Determine the [X, Y] coordinate at the center of the cell enclosing the given text.  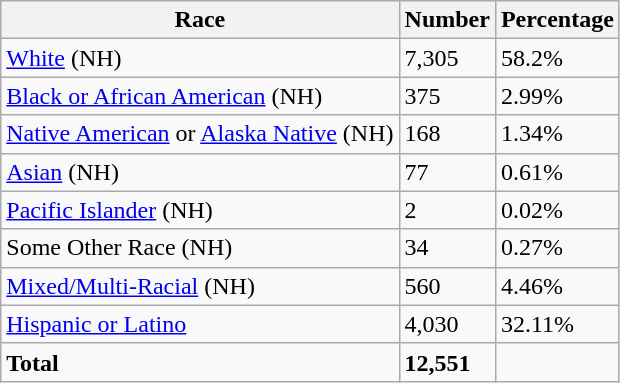
375 [447, 96]
32.11% [557, 324]
Percentage [557, 20]
Asian (NH) [200, 172]
1.34% [557, 134]
0.27% [557, 248]
58.2% [557, 58]
168 [447, 134]
0.61% [557, 172]
Number [447, 20]
77 [447, 172]
Pacific Islander (NH) [200, 210]
4,030 [447, 324]
2 [447, 210]
12,551 [447, 362]
2.99% [557, 96]
560 [447, 286]
Native American or Alaska Native (NH) [200, 134]
0.02% [557, 210]
4.46% [557, 286]
Some Other Race (NH) [200, 248]
Total [200, 362]
Black or African American (NH) [200, 96]
Hispanic or Latino [200, 324]
Mixed/Multi-Racial (NH) [200, 286]
White (NH) [200, 58]
Race [200, 20]
7,305 [447, 58]
34 [447, 248]
